Identify which cell holds the provided text, then report its [x, y] central coordinate. 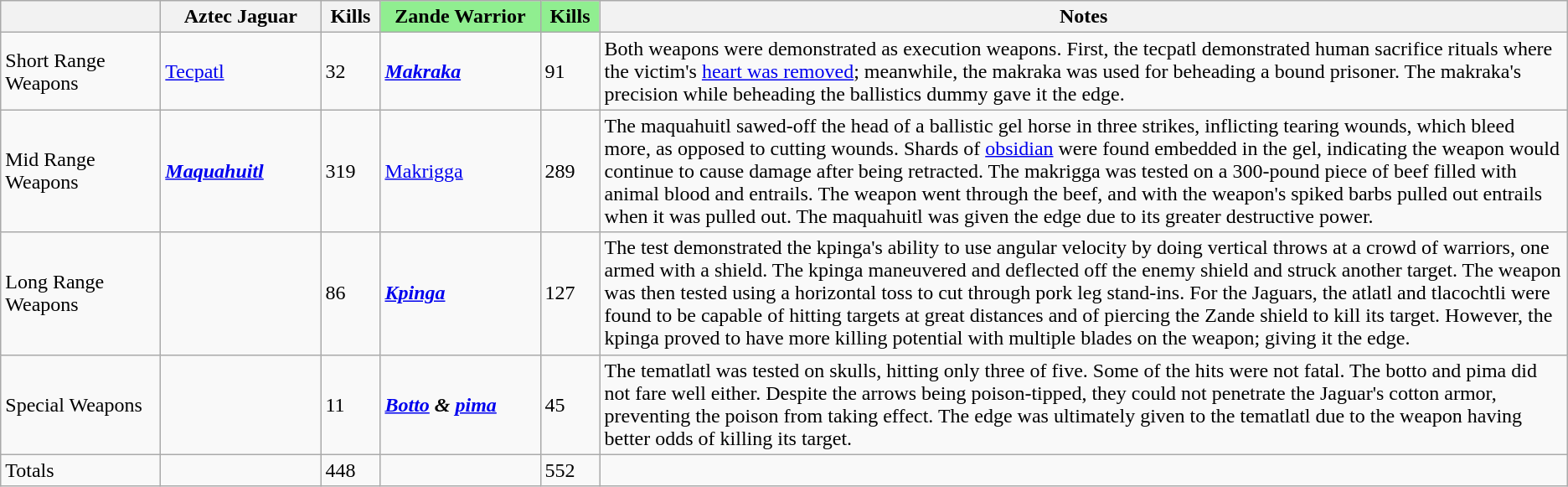
Notes [1084, 17]
Tecpatl [241, 71]
289 [570, 171]
127 [570, 293]
45 [570, 404]
Makrigga [461, 171]
319 [350, 171]
Botto & pima [461, 404]
448 [350, 470]
86 [350, 293]
Special Weapons [80, 404]
Maquahuitl [241, 171]
552 [570, 470]
Kpinga [461, 293]
Makraka [461, 71]
11 [350, 404]
Totals [80, 470]
91 [570, 71]
32 [350, 71]
Short Range Weapons [80, 71]
Mid Range Weapons [80, 171]
Zande Warrior [461, 17]
Long Range Weapons [80, 293]
Aztec Jaguar [241, 17]
